Locate the cell with the specified text and output its (X, Y) center coordinate. 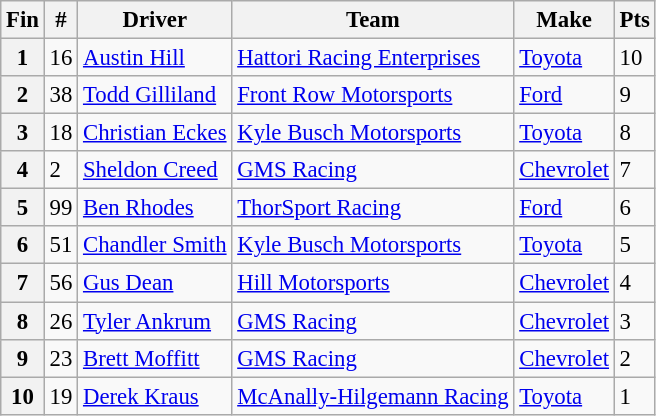
Hattori Racing Enterprises (373, 58)
Sheldon Creed (155, 170)
23 (60, 358)
18 (60, 133)
Fin (23, 20)
Derek Kraus (155, 396)
38 (60, 95)
# (60, 20)
Pts (634, 20)
McAnally-Hilgemann Racing (373, 396)
99 (60, 208)
26 (60, 321)
19 (60, 396)
Austin Hill (155, 58)
Driver (155, 20)
ThorSport Racing (373, 208)
51 (60, 245)
Ben Rhodes (155, 208)
Front Row Motorsports (373, 95)
Hill Motorsports (373, 283)
16 (60, 58)
Todd Gilliland (155, 95)
Gus Dean (155, 283)
56 (60, 283)
Chandler Smith (155, 245)
Make (564, 20)
Team (373, 20)
Christian Eckes (155, 133)
Brett Moffitt (155, 358)
Tyler Ankrum (155, 321)
